Find where the given text appears and provide that cell's center as (x, y) coordinate. 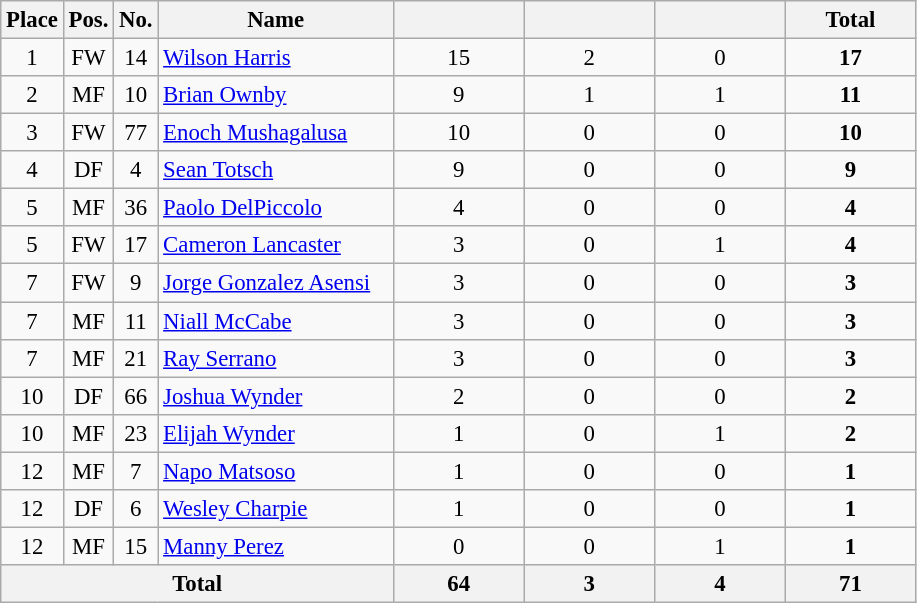
71 (850, 584)
Joshua Wynder (276, 396)
36 (136, 208)
Manny Perez (276, 546)
66 (136, 396)
23 (136, 433)
Paolo DelPiccolo (276, 208)
Enoch Mushagalusa (276, 133)
Niall McCabe (276, 321)
Wesley Charpie (276, 509)
14 (136, 58)
Wilson Harris (276, 58)
64 (458, 584)
Cameron Lancaster (276, 245)
Pos. (88, 20)
Jorge Gonzalez Asensi (276, 283)
No. (136, 20)
77 (136, 133)
6 (136, 509)
Name (276, 20)
Elijah Wynder (276, 433)
21 (136, 358)
Napo Matsoso (276, 471)
Brian Ownby (276, 95)
Sean Totsch (276, 170)
Place (32, 20)
Ray Serrano (276, 358)
